Detect which cell encompasses the target text, then output its (x, y) center coordinate. 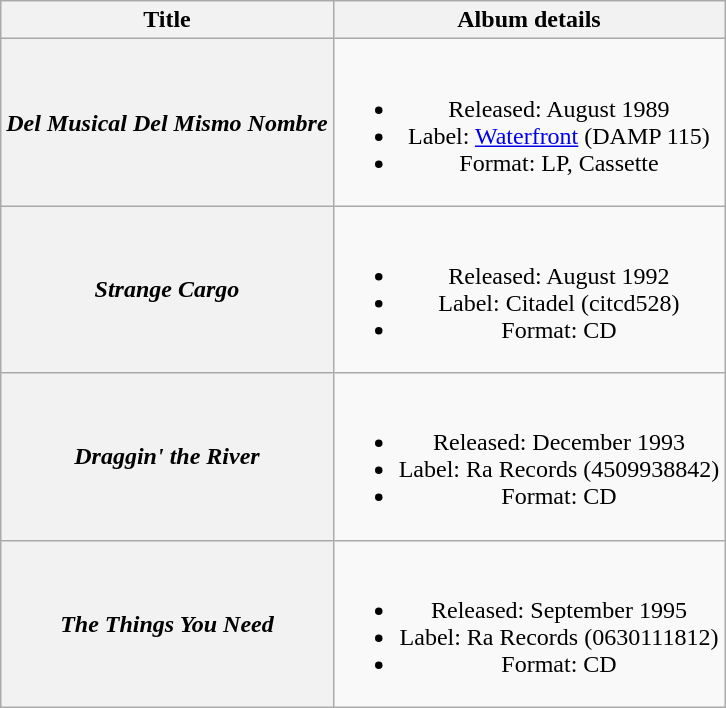
Strange Cargo (167, 290)
Del Musical Del Mismo Nombre (167, 122)
Released: August 1992Label: Citadel (citcd528)Format: CD (529, 290)
Released: August 1989Label: Waterfront (DAMP 115)Format: LP, Cassette (529, 122)
Released: December 1993Label: Ra Records (4509938842)Format: CD (529, 456)
The Things You Need (167, 624)
Released: September 1995Label: Ra Records (0630111812)Format: CD (529, 624)
Draggin' the River (167, 456)
Title (167, 20)
Album details (529, 20)
